Pinpoint the cell where the given text exists, returning its [x, y] midpoint coordinate. 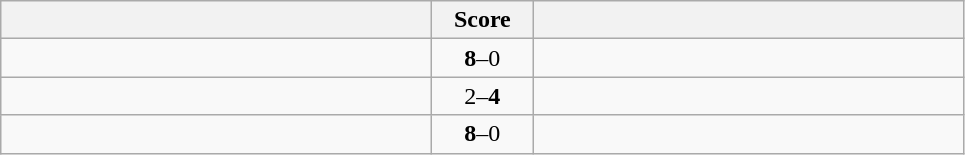
Score [482, 20]
2–4 [482, 96]
